Search for the cell housing the specified text and yield its [x, y] center coordinate. 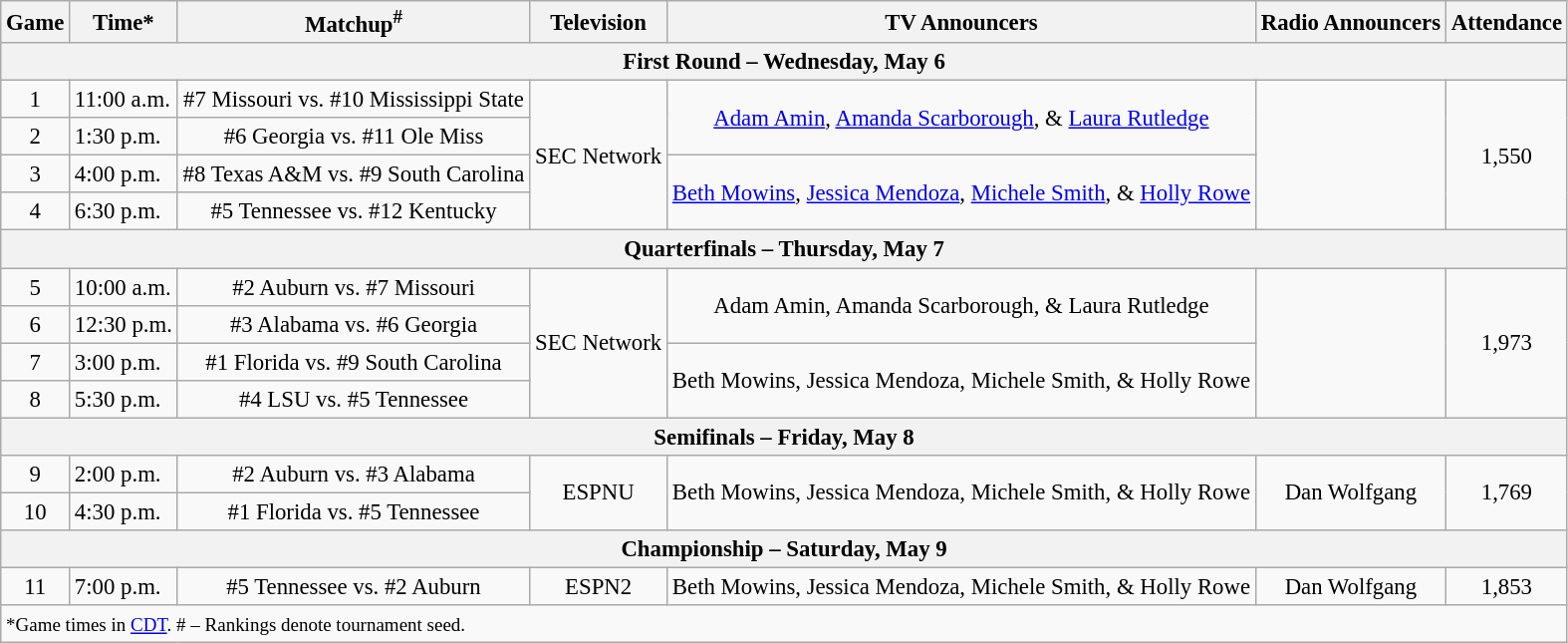
#5 Tennessee vs. #2 Auburn [353, 586]
#2 Auburn vs. #7 Missouri [353, 287]
1 [36, 100]
Game [36, 22]
3:00 p.m. [124, 362]
#4 LSU vs. #5 Tennessee [353, 399]
#1 Florida vs. #9 South Carolina [353, 362]
1,769 [1506, 492]
Television [599, 22]
7 [36, 362]
Time* [124, 22]
#6 Georgia vs. #11 Ole Miss [353, 137]
ESPNU [599, 492]
5:30 p.m. [124, 399]
*Game times in CDT. # – Rankings denote tournament seed. [785, 624]
Semifinals – Friday, May 8 [785, 437]
11:00 a.m. [124, 100]
First Round – Wednesday, May 6 [785, 62]
9 [36, 475]
Radio Announcers [1351, 22]
#7 Missouri vs. #10 Mississippi State [353, 100]
1:30 p.m. [124, 137]
Attendance [1506, 22]
10:00 a.m. [124, 287]
4:00 p.m. [124, 174]
11 [36, 586]
Championship – Saturday, May 9 [785, 549]
#2 Auburn vs. #3 Alabama [353, 475]
4 [36, 212]
#1 Florida vs. #5 Tennessee [353, 511]
TV Announcers [962, 22]
6:30 p.m. [124, 212]
1,550 [1506, 156]
12:30 p.m. [124, 324]
7:00 p.m. [124, 586]
6 [36, 324]
ESPN2 [599, 586]
8 [36, 399]
1,853 [1506, 586]
#3 Alabama vs. #6 Georgia [353, 324]
#8 Texas A&M vs. #9 South Carolina [353, 174]
Matchup# [353, 22]
2 [36, 137]
#5 Tennessee vs. #12 Kentucky [353, 212]
2:00 p.m. [124, 475]
5 [36, 287]
3 [36, 174]
1,973 [1506, 343]
4:30 p.m. [124, 511]
Quarterfinals – Thursday, May 7 [785, 249]
10 [36, 511]
